Scan for the cell matching the given text and deliver its [X, Y] coordinate at center. 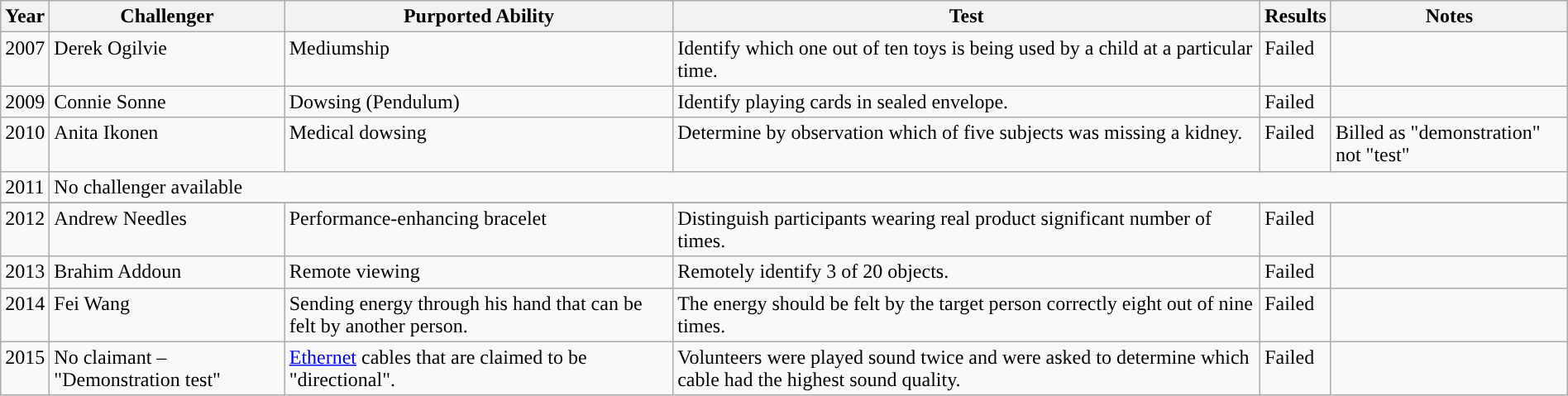
Challenger [167, 17]
No claimant – "Demonstration test" [167, 369]
Test [967, 17]
Year [25, 17]
2009 [25, 102]
2007 [25, 60]
Remote viewing [478, 272]
Purported Ability [478, 17]
2015 [25, 369]
2014 [25, 314]
Fei Wang [167, 314]
Results [1296, 17]
Ethernet cables that are claimed to be "directional". [478, 369]
Andrew Needles [167, 230]
2010 [25, 144]
Billed as "demonstration" not "test" [1449, 144]
2011 [25, 187]
Derek Ogilvie [167, 60]
2013 [25, 272]
2012 [25, 230]
Sending energy through his hand that can be felt by another person. [478, 314]
Identify playing cards in sealed envelope. [967, 102]
Connie Sonne [167, 102]
Identify which one out of ten toys is being used by a child at a particular time. [967, 60]
Remotely identify 3 of 20 objects. [967, 272]
Dowsing (Pendulum) [478, 102]
Notes [1449, 17]
Determine by observation which of five subjects was missing a kidney. [967, 144]
Volunteers were played sound twice and were asked to determine which cable had the highest sound quality. [967, 369]
Brahim Addoun [167, 272]
The energy should be felt by the target person correctly eight out of nine times. [967, 314]
Medical dowsing [478, 144]
Performance-enhancing bracelet [478, 230]
Distinguish participants wearing real product significant number of times. [967, 230]
No challenger available [809, 187]
Mediumship [478, 60]
Anita Ikonen [167, 144]
